Pinpoint the cell where the given text exists, returning its (X, Y) midpoint coordinate. 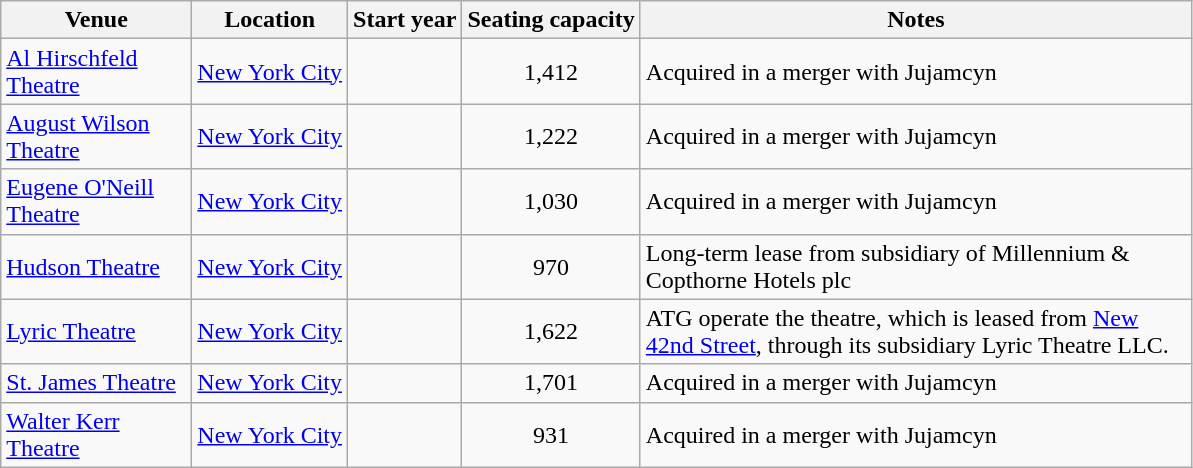
Seating capacity (551, 20)
1,701 (551, 383)
Al Hirschfeld Theatre (96, 72)
Location (270, 20)
931 (551, 434)
Walter Kerr Theatre (96, 434)
August Wilson Theatre (96, 136)
1,622 (551, 332)
Eugene O'Neill Theatre (96, 202)
1,412 (551, 72)
St. James Theatre (96, 383)
Hudson Theatre (96, 266)
Lyric Theatre (96, 332)
970 (551, 266)
Long-term lease from subsidiary of Millennium & Copthorne Hotels plc (916, 266)
Notes (916, 20)
ATG operate the theatre, which is leased from New 42nd Street, through its subsidiary Lyric Theatre LLC. (916, 332)
1,030 (551, 202)
1,222 (551, 136)
Venue (96, 20)
Start year (405, 20)
